Capture the cell that displays the provided text and extract its [X, Y] central coordinate. 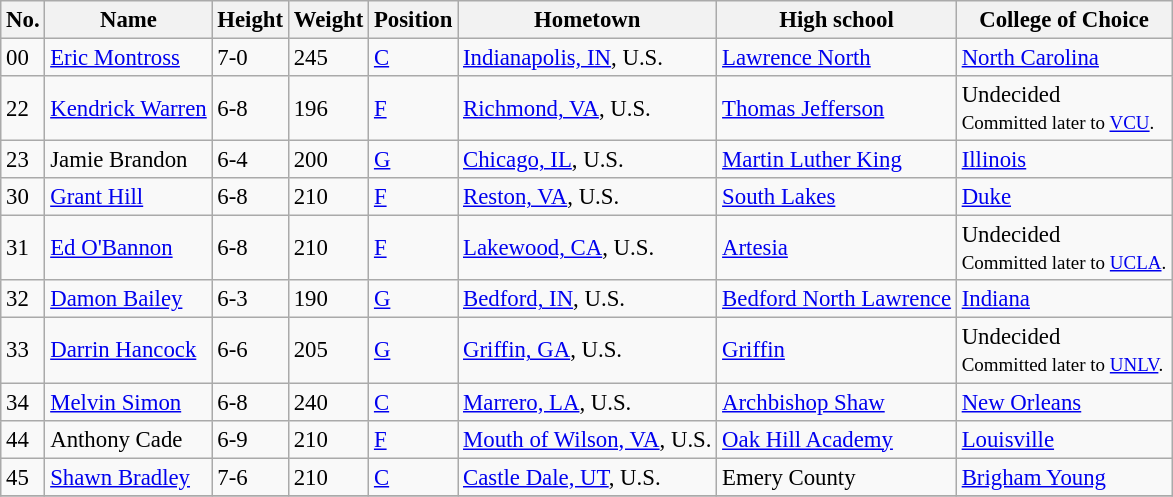
22 [23, 108]
Louisville [1064, 439]
Ed O'Bannon [128, 248]
UndecidedCommitted later to UNLV. [1064, 350]
Lakewood, CA, U.S. [588, 248]
Mouth of Wilson, VA, U.S. [588, 439]
Hometown [588, 20]
7-6 [250, 477]
34 [23, 402]
6-9 [250, 439]
Jamie Brandon [128, 160]
Bedford, IN, U.S. [588, 299]
205 [328, 350]
245 [328, 58]
Martin Luther King [837, 160]
No. [23, 20]
23 [23, 160]
North Carolina [1064, 58]
Grant Hill [128, 197]
Marrero, LA, U.S. [588, 402]
00 [23, 58]
Melvin Simon [128, 402]
196 [328, 108]
Thomas Jefferson [837, 108]
Lawrence North [837, 58]
200 [328, 160]
Oak Hill Academy [837, 439]
Kendrick Warren [128, 108]
6-4 [250, 160]
31 [23, 248]
Duke [1064, 197]
South Lakes [837, 197]
Damon Bailey [128, 299]
7-0 [250, 58]
6-6 [250, 350]
30 [23, 197]
Artesia [837, 248]
240 [328, 402]
Position [414, 20]
Brigham Young [1064, 477]
Darrin Hancock [128, 350]
Indiana [1064, 299]
Castle Dale, UT, U.S. [588, 477]
UndecidedCommitted later to VCU. [1064, 108]
Richmond, VA, U.S. [588, 108]
Eric Montross [128, 58]
44 [23, 439]
Griffin, GA, U.S. [588, 350]
Reston, VA, U.S. [588, 197]
45 [23, 477]
Chicago, IL, U.S. [588, 160]
Weight [328, 20]
Shawn Bradley [128, 477]
190 [328, 299]
Illinois [1064, 160]
Name [128, 20]
6-3 [250, 299]
New Orleans [1064, 402]
Height [250, 20]
Indianapolis, IN, U.S. [588, 58]
33 [23, 350]
College of Choice [1064, 20]
Bedford North Lawrence [837, 299]
32 [23, 299]
UndecidedCommitted later to UCLA. [1064, 248]
High school [837, 20]
Emery County [837, 477]
Archbishop Shaw [837, 402]
Griffin [837, 350]
Anthony Cade [128, 439]
